Find where the given text appears and provide that cell's center as [x, y] coordinate. 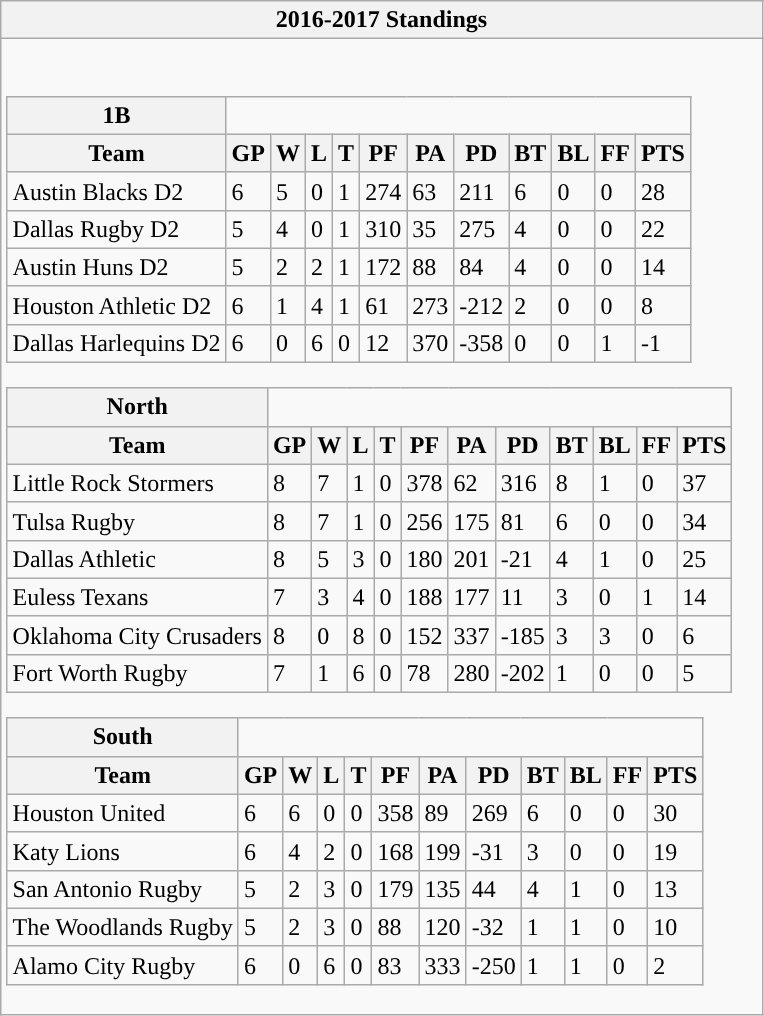
310 [384, 229]
-358 [482, 343]
269 [494, 813]
-212 [482, 305]
San Antonio Rugby [122, 889]
Dallas Athletic [137, 559]
34 [704, 521]
135 [442, 889]
Alamo City Rugby [122, 965]
1B [116, 115]
-202 [522, 673]
Dallas Rugby D2 [116, 229]
-31 [494, 851]
The Woodlands Rugby [122, 927]
63 [430, 191]
Houston United [122, 813]
Euless Texans [137, 597]
2016-2017 Standings [382, 20]
13 [676, 889]
370 [430, 343]
Oklahoma City Crusaders [137, 635]
Katy Lions [122, 851]
-21 [522, 559]
168 [396, 851]
378 [424, 483]
Austin Blacks D2 [116, 191]
30 [676, 813]
89 [442, 813]
61 [384, 305]
25 [704, 559]
358 [396, 813]
199 [442, 851]
81 [522, 521]
-250 [494, 965]
84 [482, 267]
273 [430, 305]
37 [704, 483]
44 [494, 889]
Austin Huns D2 [116, 267]
152 [424, 635]
179 [396, 889]
12 [384, 343]
35 [430, 229]
Dallas Harlequins D2 [116, 343]
83 [396, 965]
177 [472, 597]
78 [424, 673]
28 [662, 191]
Tulsa Rugby [137, 521]
188 [424, 597]
175 [472, 521]
Fort Worth Rugby [137, 673]
-32 [494, 927]
274 [384, 191]
Little Rock Stormers [137, 483]
180 [424, 559]
120 [442, 927]
19 [676, 851]
Houston Athletic D2 [116, 305]
333 [442, 965]
201 [472, 559]
10 [676, 927]
South [122, 737]
11 [522, 597]
-185 [522, 635]
275 [482, 229]
211 [482, 191]
172 [384, 267]
62 [472, 483]
337 [472, 635]
256 [424, 521]
North [137, 407]
280 [472, 673]
22 [662, 229]
-1 [662, 343]
316 [522, 483]
